Extract the [x, y] coordinate from the center of the cell holding the provided text.  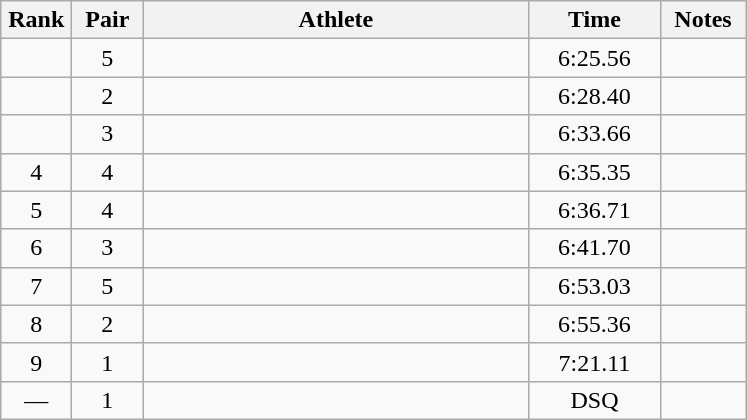
6:28.40 [594, 96]
Rank [36, 20]
DSQ [594, 400]
7:21.11 [594, 362]
— [36, 400]
Time [594, 20]
6 [36, 248]
7 [36, 286]
6:36.71 [594, 210]
6:55.36 [594, 324]
6:53.03 [594, 286]
Athlete [336, 20]
6:33.66 [594, 134]
6:25.56 [594, 58]
8 [36, 324]
Notes [703, 20]
6:41.70 [594, 248]
Pair [108, 20]
6:35.35 [594, 172]
9 [36, 362]
